For the text-containing cell, return its midpoint in (X, Y) coordinate format. 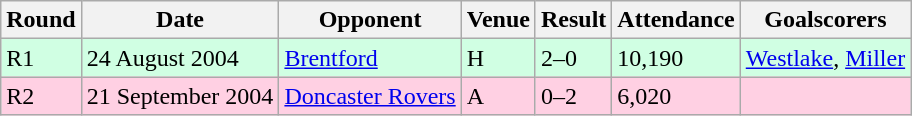
Result (573, 20)
Doncaster Rovers (370, 96)
0–2 (573, 96)
6,020 (676, 96)
Date (180, 20)
H (498, 58)
R2 (41, 96)
Brentford (370, 58)
Venue (498, 20)
Attendance (676, 20)
24 August 2004 (180, 58)
R1 (41, 58)
Westlake, Miller (825, 58)
A (498, 96)
Round (41, 20)
10,190 (676, 58)
Opponent (370, 20)
21 September 2004 (180, 96)
Goalscorers (825, 20)
2–0 (573, 58)
